From the cell containing the given text, extract its center point as [x, y] coordinate. 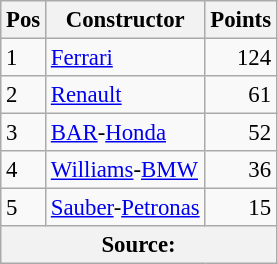
124 [240, 58]
BAR-Honda [126, 133]
Points [240, 20]
3 [24, 133]
52 [240, 133]
36 [240, 170]
Source: [139, 245]
Ferrari [126, 58]
2 [24, 95]
Williams-BMW [126, 170]
5 [24, 208]
61 [240, 95]
1 [24, 58]
4 [24, 170]
Renault [126, 95]
Sauber-Petronas [126, 208]
Constructor [126, 20]
15 [240, 208]
Pos [24, 20]
